Return [X, Y] of the center of cell containing provided text 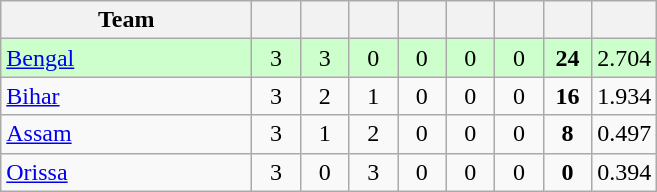
8 [568, 134]
Team [126, 20]
2.704 [624, 58]
Bihar [126, 96]
Orissa [126, 172]
24 [568, 58]
16 [568, 96]
Bengal [126, 58]
0.394 [624, 172]
0.497 [624, 134]
1.934 [624, 96]
Assam [126, 134]
